From the cell containing the given text, extract its center point as (X, Y) coordinate. 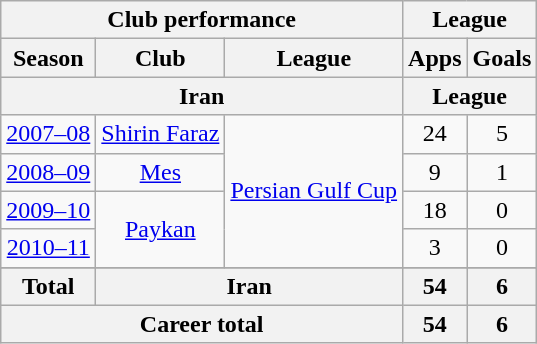
1 (502, 172)
3 (435, 248)
24 (435, 134)
2008–09 (48, 172)
Shirin Faraz (160, 134)
9 (435, 172)
Career total (202, 324)
18 (435, 210)
Season (48, 58)
2007–08 (48, 134)
2009–10 (48, 210)
Persian Gulf Cup (314, 191)
Goals (502, 58)
Club (160, 58)
Club performance (202, 20)
5 (502, 134)
Apps (435, 58)
2010–11 (48, 248)
Mes (160, 172)
Total (48, 286)
Paykan (160, 229)
